Provide the (X, Y) coordinate of the cell's center where the given text is located.  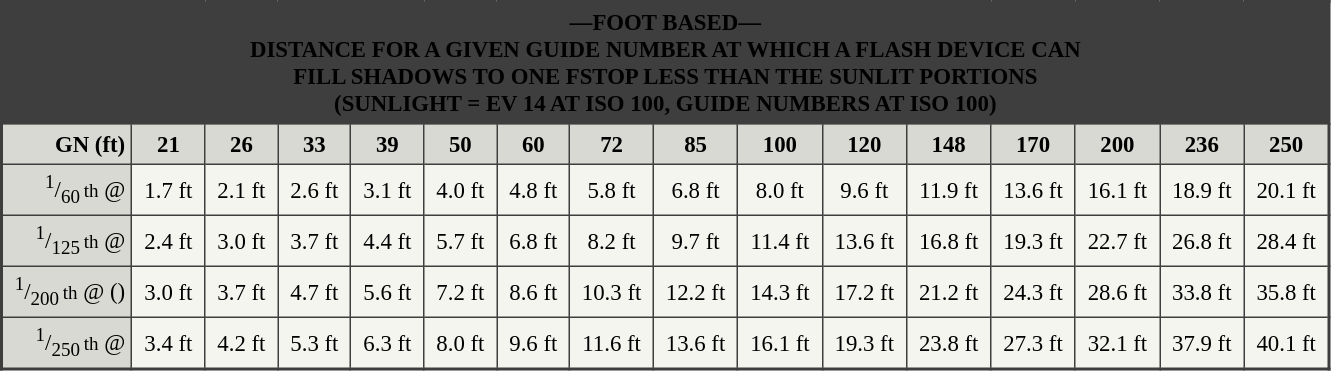
50 (460, 144)
9.7 ft (695, 242)
72 (612, 144)
4.2 ft (242, 344)
20.1 ft (1286, 190)
3.1 ft (388, 190)
1/60 th @ (67, 190)
2.6 ft (314, 190)
26.8 ft (1202, 242)
22.7 ft (1117, 242)
5.6 ft (388, 292)
28.6 ft (1117, 292)
148 (948, 144)
GN (ft) (67, 144)
21 (168, 144)
236 (1202, 144)
2.4 ft (168, 242)
32.1 ft (1117, 344)
11.9 ft (948, 190)
1/125 th @ (67, 242)
8.2 ft (612, 242)
4.7 ft (314, 292)
35.8 ft (1286, 292)
18.9 ft (1202, 190)
14.3 ft (780, 292)
12.2 ft (695, 292)
60 (534, 144)
27.3 ft (1033, 344)
85 (695, 144)
4.0 ft (460, 190)
37.9 ft (1202, 344)
250 (1286, 144)
5.7 ft (460, 242)
7.2 ft (460, 292)
1/250 th @ (67, 344)
8.6 ft (534, 292)
2.1 ft (242, 190)
170 (1033, 144)
28.4 ft (1286, 242)
39 (388, 144)
10.3 ft (612, 292)
4.8 ft (534, 190)
16.8 ft (948, 242)
3.4 ft (168, 344)
6.3 ft (388, 344)
100 (780, 144)
33.8 ft (1202, 292)
5.3 ft (314, 344)
33 (314, 144)
11.4 ft (780, 242)
5.8 ft (612, 190)
24.3 ft (1033, 292)
26 (242, 144)
23.8 ft (948, 344)
4.4 ft (388, 242)
120 (864, 144)
1.7 ft (168, 190)
1/200 th @ () (67, 292)
17.2 ft (864, 292)
11.6 ft (612, 344)
21.2 ft (948, 292)
200 (1117, 144)
40.1 ft (1286, 344)
